Output the (x, y) coordinate of the center of the cell containing the given text.  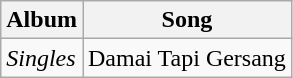
Damai Tapi Gersang (186, 58)
Song (186, 20)
Album (42, 20)
Singles (42, 58)
